For the text-containing cell, return its midpoint in [X, Y] coordinate format. 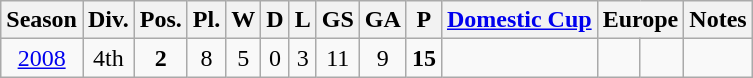
D [275, 20]
Europe [640, 20]
2008 [42, 58]
L [302, 20]
W [244, 20]
0 [275, 58]
Season [42, 20]
Notes [718, 20]
8 [206, 58]
2 [160, 58]
3 [302, 58]
15 [424, 58]
GA [382, 20]
11 [338, 58]
Pl. [206, 20]
Domestic Cup [519, 20]
4th [108, 58]
9 [382, 58]
Pos. [160, 20]
P [424, 20]
GS [338, 20]
Div. [108, 20]
5 [244, 58]
